Determine the (X, Y) coordinate at the center of the cell enclosing the given text.  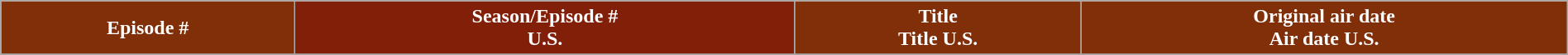
Original air date Air date U.S. (1324, 28)
Title Title U.S. (938, 28)
Season/Episode # U.S. (544, 28)
Episode # (148, 28)
